Identify which cell holds the provided text, then report its [x, y] central coordinate. 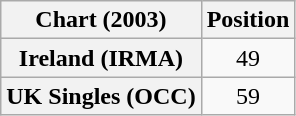
UK Singles (OCC) [101, 96]
Position [248, 20]
Ireland (IRMA) [101, 58]
59 [248, 96]
Chart (2003) [101, 20]
49 [248, 58]
